Identify which cell holds the provided text, then report its (X, Y) central coordinate. 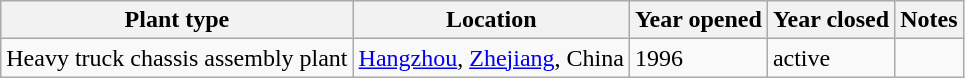
Heavy truck chassis assembly plant (177, 58)
Year opened (698, 20)
Location (491, 20)
Notes (929, 20)
active (830, 58)
1996 (698, 58)
Year closed (830, 20)
Hangzhou, Zhejiang, China (491, 58)
Plant type (177, 20)
